Extract the [X, Y] coordinate from the center of the cell holding the provided text.  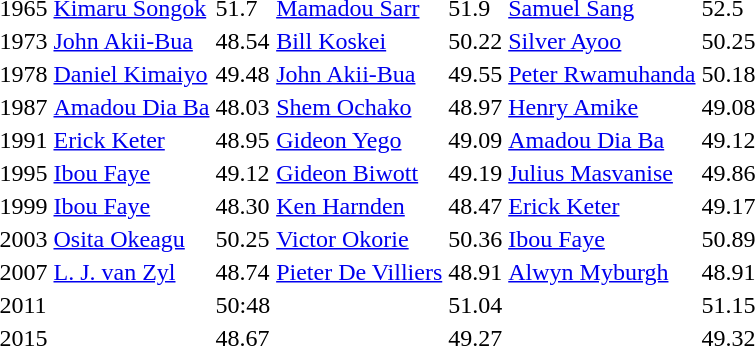
Osita Okeagu [132, 239]
50.22 [476, 41]
48.95 [243, 140]
Henry Amike [602, 107]
49.09 [476, 140]
49.12 [243, 173]
48.97 [476, 107]
50:48 [243, 305]
Shem Ochako [360, 107]
Julius Masvanise [602, 173]
Gideon Biwott [360, 173]
Bill Koskei [360, 41]
48.30 [243, 206]
Ken Harnden [360, 206]
50.25 [243, 239]
51.04 [476, 305]
Victor Okorie [360, 239]
Daniel Kimaiyo [132, 74]
48.47 [476, 206]
50.36 [476, 239]
Alwyn Myburgh [602, 272]
48.03 [243, 107]
L. J. van Zyl [132, 272]
49.55 [476, 74]
Peter Rwamuhanda [602, 74]
49.19 [476, 173]
Silver Ayoo [602, 41]
Gideon Yego [360, 140]
48.91 [476, 272]
48.74 [243, 272]
Pieter De Villiers [360, 272]
49.48 [243, 74]
48.54 [243, 41]
